Identify which cell holds the provided text, then report its [X, Y] central coordinate. 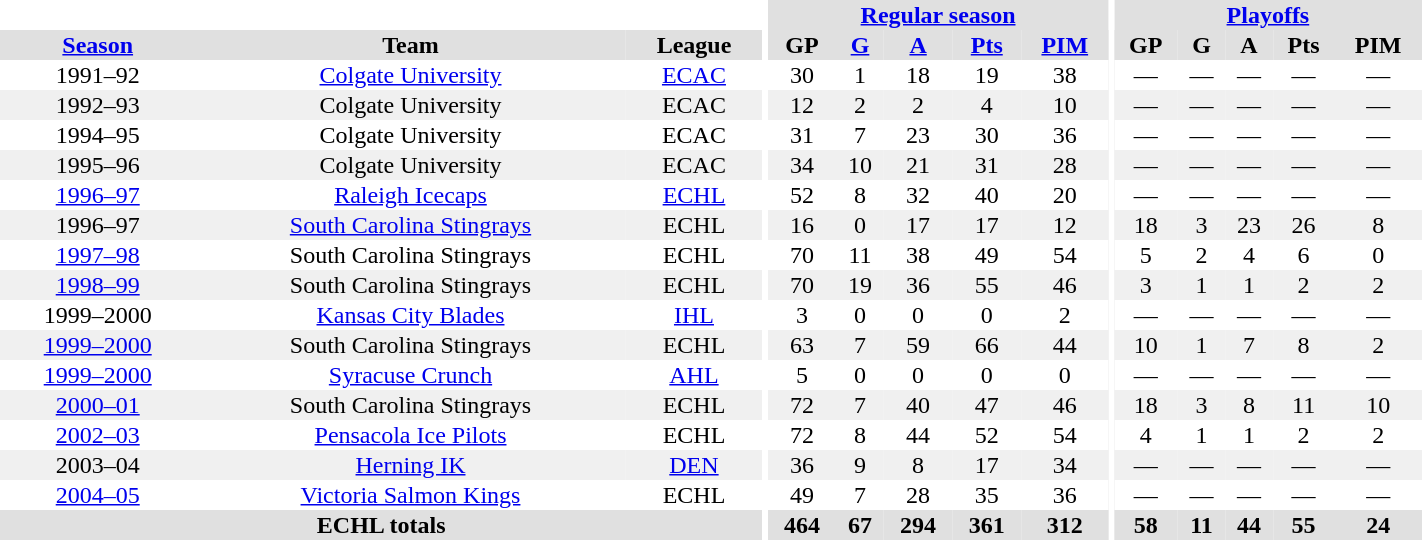
21 [918, 165]
Syracuse Crunch [410, 375]
Team [410, 45]
67 [860, 525]
1998–99 [98, 285]
2000–01 [98, 405]
Herning IK [410, 465]
26 [1304, 225]
2003–04 [98, 465]
1992–93 [98, 105]
2004–05 [98, 495]
AHL [694, 375]
Regular season [938, 15]
2002–03 [98, 435]
ECHL totals [381, 525]
League [694, 45]
IHL [694, 315]
Raleigh Icecaps [410, 195]
Victoria Salmon Kings [410, 495]
9 [860, 465]
20 [1064, 195]
DEN [694, 465]
1997–98 [98, 255]
1995–96 [98, 165]
58 [1146, 525]
35 [986, 495]
361 [986, 525]
Season [98, 45]
59 [918, 345]
294 [918, 525]
16 [802, 225]
464 [802, 525]
1994–95 [98, 135]
1991–92 [98, 75]
66 [986, 345]
6 [1304, 255]
Pensacola Ice Pilots [410, 435]
Kansas City Blades [410, 315]
32 [918, 195]
63 [802, 345]
24 [1378, 525]
Playoffs [1268, 15]
47 [986, 405]
312 [1064, 525]
